Output the [X, Y] coordinate of the center of the cell containing the given text.  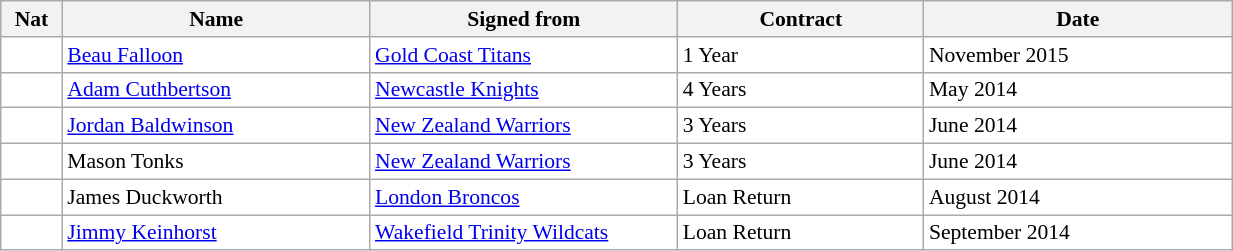
James Duckworth [216, 197]
Adam Cuthbertson [216, 90]
Date [1078, 19]
Nat [32, 19]
1 Year [801, 55]
May 2014 [1078, 90]
Contract [801, 19]
Jimmy Keinhorst [216, 233]
Newcastle Knights [524, 90]
November 2015 [1078, 55]
4 Years [801, 90]
Mason Tonks [216, 162]
Wakefield Trinity Wildcats [524, 233]
September 2014 [1078, 233]
London Broncos [524, 197]
Beau Falloon [216, 55]
Signed from [524, 19]
August 2014 [1078, 197]
Name [216, 19]
Gold Coast Titans [524, 55]
Jordan Baldwinson [216, 126]
